Output the [x, y] coordinate of the center of the cell containing the given text.  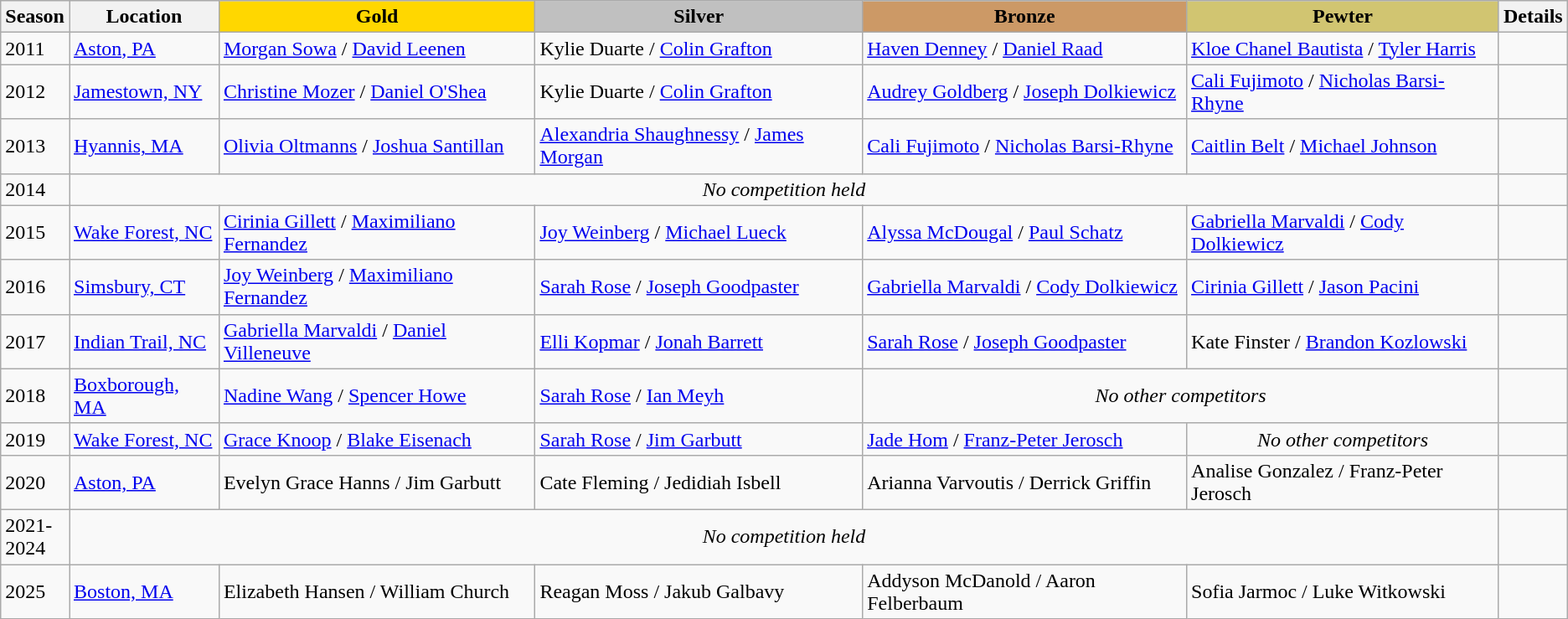
Reagan Moss / Jakub Galbavy [699, 591]
Hyannis, MA [144, 146]
2015 [35, 233]
Bronze [1025, 17]
2011 [35, 49]
Joy Weinberg / Maximiliano Fernandez [377, 286]
Alyssa McDougal / Paul Schatz [1025, 233]
2025 [35, 591]
Elli Kopmar / Jonah Barrett [699, 342]
Details [1533, 17]
Sarah Rose / Jim Garbutt [699, 439]
2016 [35, 286]
Gabriella Marvaldi / Daniel Villeneuve [377, 342]
Audrey Goldberg / Joseph Dolkiewicz [1025, 92]
Boxborough, MA [144, 395]
2018 [35, 395]
Olivia Oltmanns / Joshua Santillan [377, 146]
Pewter [1344, 17]
Nadine Wang / Spencer Howe [377, 395]
Season [35, 17]
Kate Finster / Brandon Kozlowski [1344, 342]
Indian Trail, NC [144, 342]
Analise Gonzalez / Franz-Peter Jerosch [1344, 482]
Haven Denney / Daniel Raad [1025, 49]
2021-2024 [35, 536]
Cirinia Gillett / Maximiliano Fernandez [377, 233]
Sarah Rose / Ian Meyh [699, 395]
Location [144, 17]
Sofia Jarmoc / Luke Witkowski [1344, 591]
Arianna Varvoutis / Derrick Griffin [1025, 482]
Jade Hom / Franz-Peter Jerosch [1025, 439]
Grace Knoop / Blake Eisenach [377, 439]
Alexandria Shaughnessy / James Morgan [699, 146]
2013 [35, 146]
2014 [35, 189]
2019 [35, 439]
2020 [35, 482]
Gold [377, 17]
Addyson McDanold / Aaron Felberbaum [1025, 591]
Evelyn Grace Hanns / Jim Garbutt [377, 482]
Caitlin Belt / Michael Johnson [1344, 146]
Kloe Chanel Bautista / Tyler Harris [1344, 49]
Boston, MA [144, 591]
Morgan Sowa / David Leenen [377, 49]
Jamestown, NY [144, 92]
2017 [35, 342]
Silver [699, 17]
Simsbury, CT [144, 286]
Cirinia Gillett / Jason Pacini [1344, 286]
Christine Mozer / Daniel O'Shea [377, 92]
Joy Weinberg / Michael Lueck [699, 233]
Cate Fleming / Jedidiah Isbell [699, 482]
Elizabeth Hansen / William Church [377, 591]
2012 [35, 92]
